Return the [x, y] coordinate for the center point of the cell that contains the specified text.  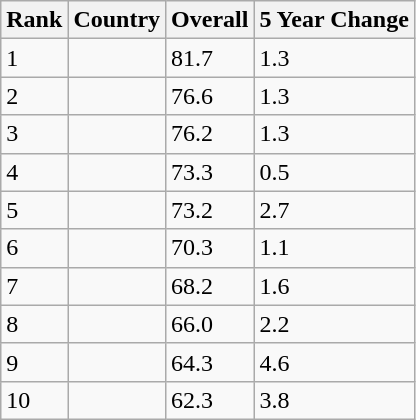
5 Year Change [334, 20]
8 [34, 324]
3.8 [334, 400]
7 [34, 286]
1.1 [334, 248]
62.3 [210, 400]
81.7 [210, 58]
2.7 [334, 210]
66.0 [210, 324]
Overall [210, 20]
10 [34, 400]
2 [34, 96]
73.2 [210, 210]
73.3 [210, 172]
4 [34, 172]
76.2 [210, 134]
9 [34, 362]
76.6 [210, 96]
Country [117, 20]
3 [34, 134]
5 [34, 210]
0.5 [334, 172]
68.2 [210, 286]
1 [34, 58]
Rank [34, 20]
6 [34, 248]
70.3 [210, 248]
64.3 [210, 362]
1.6 [334, 286]
4.6 [334, 362]
2.2 [334, 324]
